Scan for the cell matching the given text and deliver its (x, y) coordinate at center. 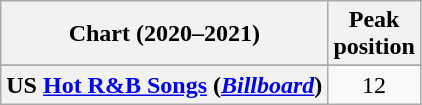
Peakposition (374, 34)
Chart (2020–2021) (164, 34)
12 (374, 85)
US Hot R&B Songs (Billboard) (164, 85)
